Output the [X, Y] coordinate of the center of the cell containing the given text.  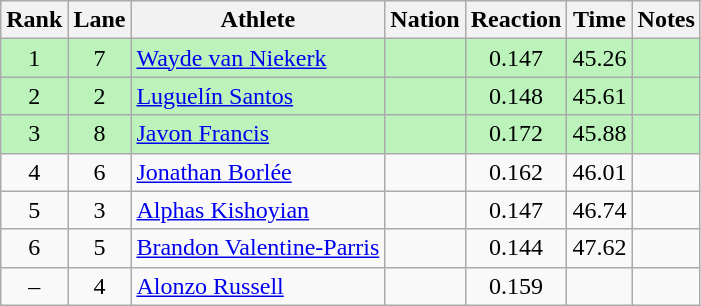
Alonzo Russell [258, 286]
– [34, 286]
Lane [100, 20]
Wayde van Niekerk [258, 58]
Jonathan Borlée [258, 172]
45.61 [600, 96]
7 [100, 58]
Nation [425, 20]
Javon Francis [258, 134]
0.159 [516, 286]
Alphas Kishoyian [258, 210]
Rank [34, 20]
0.172 [516, 134]
47.62 [600, 248]
Notes [666, 20]
45.88 [600, 134]
8 [100, 134]
1 [34, 58]
46.74 [600, 210]
Brandon Valentine-Parris [258, 248]
Athlete [258, 20]
Reaction [516, 20]
Time [600, 20]
0.162 [516, 172]
0.148 [516, 96]
46.01 [600, 172]
Luguelín Santos [258, 96]
0.144 [516, 248]
45.26 [600, 58]
